Extract the (x, y) coordinate from the center of the cell holding the provided text.  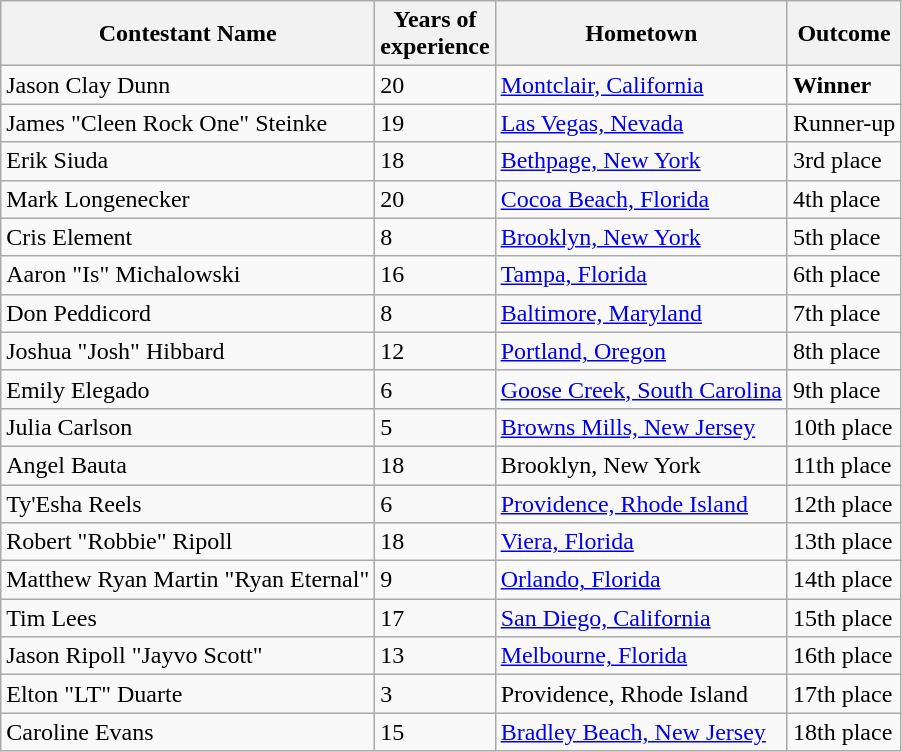
Browns Mills, New Jersey (641, 427)
4th place (844, 199)
Elton "LT" Duarte (188, 694)
10th place (844, 427)
12th place (844, 503)
13th place (844, 542)
17 (435, 618)
Emily Elegado (188, 389)
Years ofexperience (435, 34)
Bethpage, New York (641, 161)
James "Cleen Rock One" Steinke (188, 123)
13 (435, 656)
Cocoa Beach, Florida (641, 199)
Bradley Beach, New Jersey (641, 732)
Outcome (844, 34)
15th place (844, 618)
6th place (844, 275)
16th place (844, 656)
Jason Clay Dunn (188, 85)
Montclair, California (641, 85)
Mark Longenecker (188, 199)
5th place (844, 237)
Ty'Esha Reels (188, 503)
11th place (844, 465)
3 (435, 694)
Winner (844, 85)
19 (435, 123)
Baltimore, Maryland (641, 313)
Portland, Oregon (641, 351)
Tampa, Florida (641, 275)
Caroline Evans (188, 732)
Hometown (641, 34)
9 (435, 580)
Viera, Florida (641, 542)
Orlando, Florida (641, 580)
12 (435, 351)
7th place (844, 313)
Cris Element (188, 237)
Las Vegas, Nevada (641, 123)
15 (435, 732)
Goose Creek, South Carolina (641, 389)
3rd place (844, 161)
17th place (844, 694)
14th place (844, 580)
Melbourne, Florida (641, 656)
16 (435, 275)
8th place (844, 351)
Erik Siuda (188, 161)
Runner-up (844, 123)
Matthew Ryan Martin "Ryan Eternal" (188, 580)
San Diego, California (641, 618)
9th place (844, 389)
Angel Bauta (188, 465)
Robert "Robbie" Ripoll (188, 542)
Joshua "Josh" Hibbard (188, 351)
Don Peddicord (188, 313)
Contestant Name (188, 34)
Tim Lees (188, 618)
Jason Ripoll "Jayvo Scott" (188, 656)
Aaron "Is" Michalowski (188, 275)
5 (435, 427)
Julia Carlson (188, 427)
18th place (844, 732)
